Scan for the cell matching the given text and deliver its [x, y] coordinate at center. 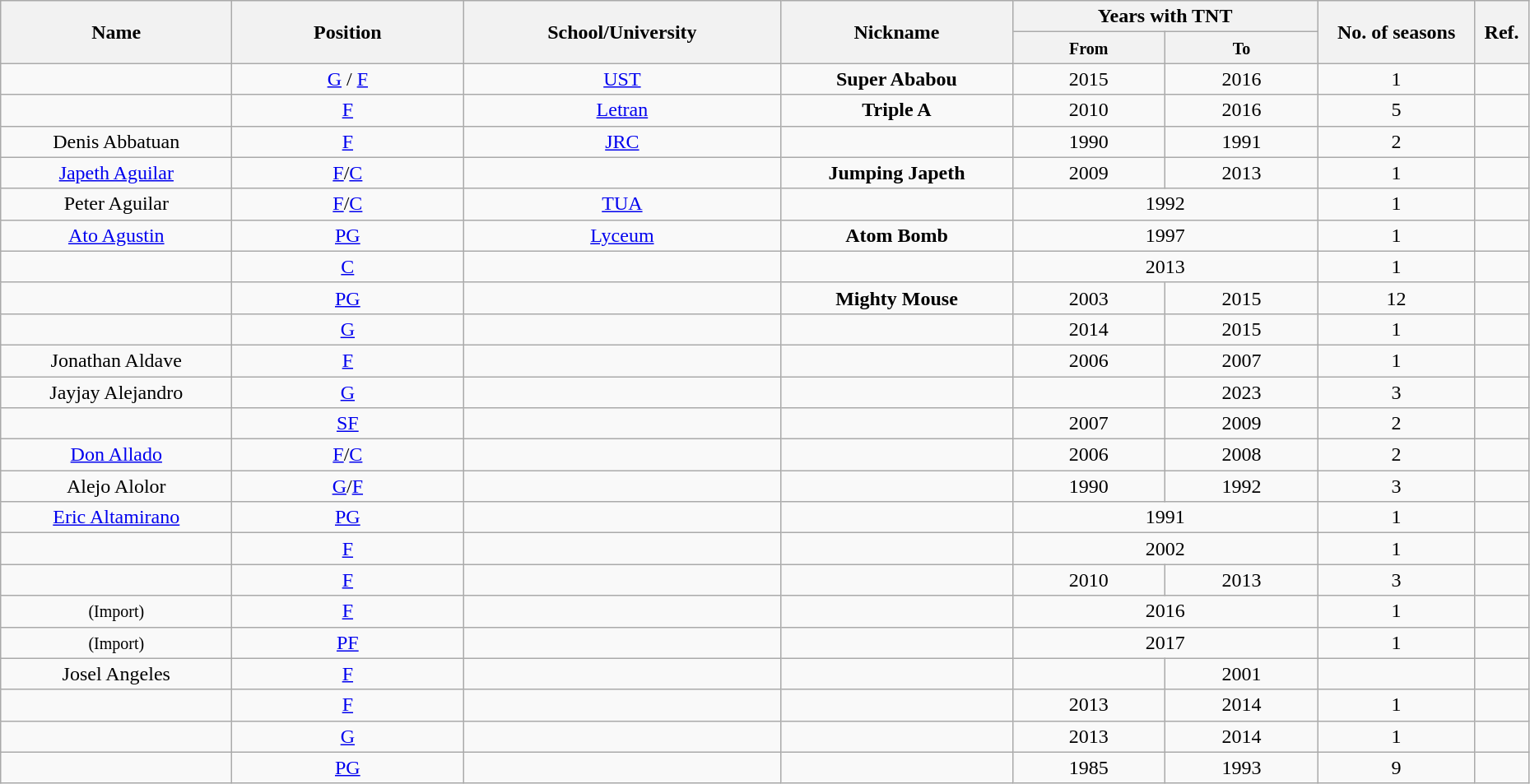
Letran [622, 110]
To [1242, 48]
TUA [622, 204]
2008 [1242, 455]
Name [117, 32]
9 [1396, 768]
Ref. [1501, 32]
Jonathan Aldave [117, 360]
Josel Angeles [117, 674]
School/University [622, 32]
Jayjay Alejandro [117, 392]
Lyceum [622, 235]
Jumping Japeth [897, 173]
2002 [1165, 549]
Triple A [897, 110]
2001 [1242, 674]
JRC [622, 141]
G / F [347, 79]
UST [622, 79]
Nickname [897, 32]
SF [347, 424]
5 [1396, 110]
Don Allado [117, 455]
Super Ababou [897, 79]
2023 [1242, 392]
Eric Altamirano [117, 517]
Peter Aguilar [117, 204]
Position [347, 32]
Atom Bomb [897, 235]
Japeth Aguilar [117, 173]
No. of seasons [1396, 32]
Alejo Alolor [117, 486]
G/F [347, 486]
Denis Abbatuan [117, 141]
1997 [1165, 235]
1985 [1089, 768]
Ato Agustin [117, 235]
Years with TNT [1165, 16]
12 [1396, 298]
C [347, 267]
1993 [1242, 768]
Mighty Mouse [897, 298]
2017 [1165, 643]
2003 [1089, 298]
From [1089, 48]
PF [347, 643]
